Provide the [x, y] coordinate of the cell's center where the given text is located.  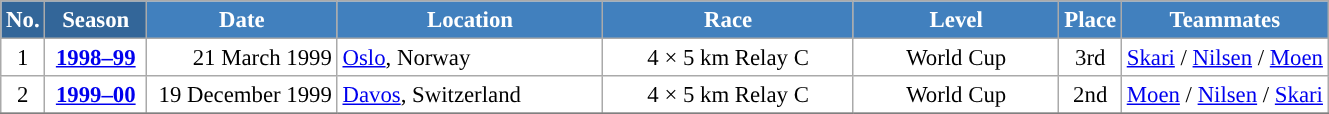
No. [23, 20]
Season [96, 20]
21 March 1999 [242, 58]
Place [1090, 20]
1998–99 [96, 58]
Oslo, Norway [470, 58]
2nd [1090, 95]
1999–00 [96, 95]
19 December 1999 [242, 95]
Race [728, 20]
Davos, Switzerland [470, 95]
2 [23, 95]
1 [23, 58]
Date [242, 20]
3rd [1090, 58]
Skari / Nilsen / Moen [1224, 58]
Teammates [1224, 20]
Location [470, 20]
Moen / Nilsen / Skari [1224, 95]
Level [956, 20]
